Detect which cell encompasses the target text, then output its [X, Y] center coordinate. 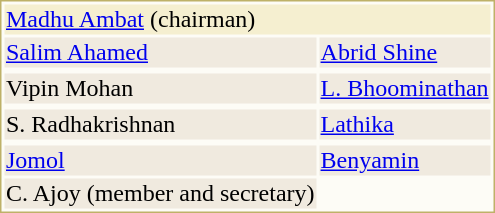
Lathika [404, 125]
Madhu Ambat (chairman) [247, 19]
Salim Ahamed [160, 53]
C. Ajoy (member and secretary) [160, 193]
L. Bhoominathan [404, 89]
Benyamin [404, 161]
Jomol [160, 161]
S. Radhakrishnan [160, 125]
Abrid Shine [404, 53]
Vipin Mohan [160, 89]
